Capture the cell that displays the provided text and extract its (x, y) central coordinate. 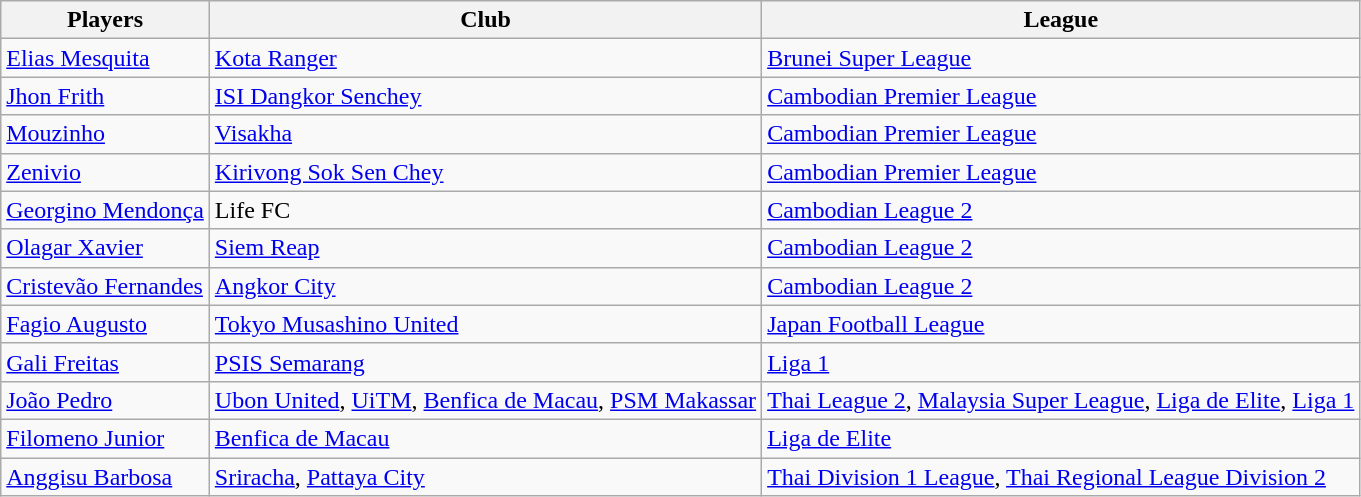
Elias Mesquita (106, 58)
Life FC (485, 210)
Kirivong Sok Sen Chey (485, 172)
Liga de Elite (1061, 438)
Liga 1 (1061, 362)
Tokyo Musashino United (485, 324)
Thai League 2, Malaysia Super League, Liga de Elite, Liga 1 (1061, 400)
Kota Ranger (485, 58)
Ubon United, UiTM, Benfica de Macau, PSM Makassar (485, 400)
João Pedro (106, 400)
Cristevão Fernandes (106, 286)
ISI Dangkor Senchey (485, 96)
Gali Freitas (106, 362)
Players (106, 20)
Zenivio (106, 172)
Club (485, 20)
Siem Reap (485, 248)
Georgino Mendonça (106, 210)
Visakha (485, 134)
Angkor City (485, 286)
Sriracha, Pattaya City (485, 477)
Anggisu Barbosa (106, 477)
Brunei Super League (1061, 58)
Japan Football League (1061, 324)
Jhon Frith (106, 96)
Mouzinho (106, 134)
Olagar Xavier (106, 248)
Fagio Augusto (106, 324)
League (1061, 20)
Thai Division 1 League, Thai Regional League Division 2 (1061, 477)
Benfica de Macau (485, 438)
Filomeno Junior (106, 438)
PSIS Semarang (485, 362)
